Output the (x, y) coordinate of the center of the cell containing the given text.  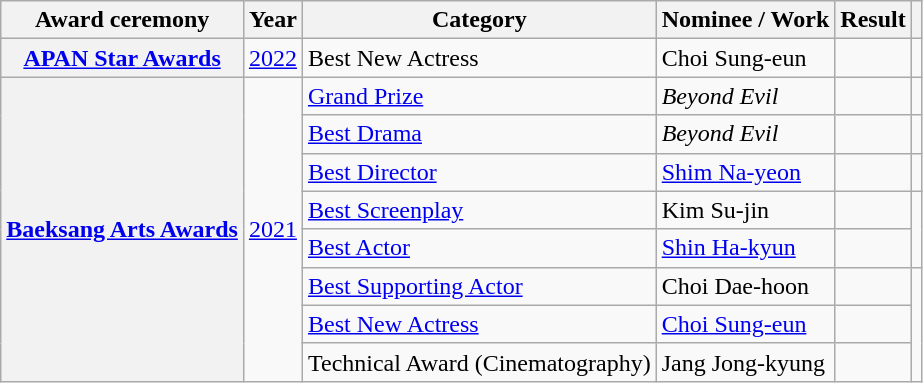
2022 (272, 58)
Technical Award (Cinematography) (479, 362)
Shin Ha-kyun (746, 248)
Best Actor (479, 248)
Best Drama (479, 134)
Grand Prize (479, 96)
Kim Su-jin (746, 210)
2021 (272, 229)
Best Director (479, 172)
Best Supporting Actor (479, 286)
Baeksang Arts Awards (122, 229)
Best Screenplay (479, 210)
Year (272, 20)
Category (479, 20)
APAN Star Awards (122, 58)
Shim Na-yeon (746, 172)
Jang Jong-kyung (746, 362)
Result (873, 20)
Choi Dae-hoon (746, 286)
Award ceremony (122, 20)
Nominee / Work (746, 20)
